Output the [x, y] coordinate of the center of the cell containing the given text.  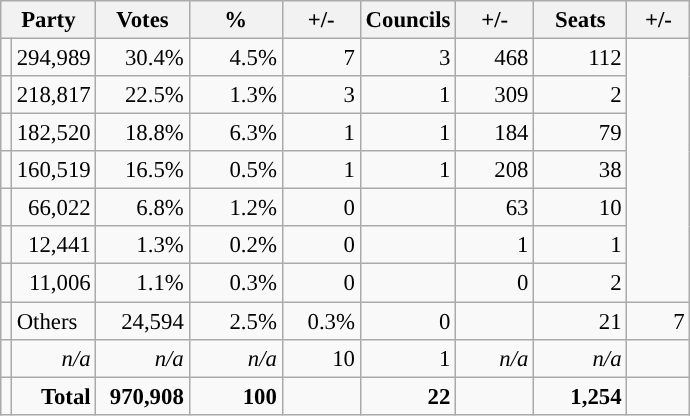
1,254 [580, 396]
79 [580, 133]
100 [236, 396]
Party [48, 20]
% [236, 20]
0.2% [236, 245]
22.5% [142, 95]
Votes [142, 20]
184 [495, 133]
38 [580, 170]
468 [495, 58]
218,817 [54, 95]
22 [408, 396]
Total [54, 396]
112 [580, 58]
6.8% [142, 208]
30.4% [142, 58]
21 [580, 321]
11,006 [54, 283]
4.5% [236, 58]
2.5% [236, 321]
309 [495, 95]
160,519 [54, 170]
Seats [580, 20]
1.2% [236, 208]
0.5% [236, 170]
66,022 [54, 208]
1.1% [142, 283]
18.8% [142, 133]
Councils [408, 20]
208 [495, 170]
63 [495, 208]
182,520 [54, 133]
16.5% [142, 170]
6.3% [236, 133]
970,908 [142, 396]
Others [54, 321]
294,989 [54, 58]
12,441 [54, 245]
24,594 [142, 321]
